Provide the (X, Y) coordinate of the cell's center where the given text is located.  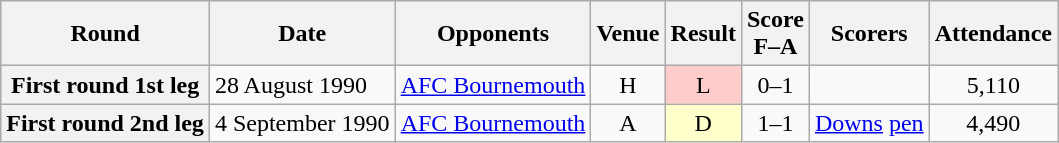
ScoreF–A (775, 34)
1–1 (775, 123)
Date (302, 34)
4 September 1990 (302, 123)
L (703, 85)
Venue (628, 34)
Opponents (493, 34)
28 August 1990 (302, 85)
First round 1st leg (106, 85)
H (628, 85)
0–1 (775, 85)
First round 2nd leg (106, 123)
5,110 (993, 85)
D (703, 123)
Attendance (993, 34)
Scorers (869, 34)
A (628, 123)
4,490 (993, 123)
Downs pen (869, 123)
Result (703, 34)
Round (106, 34)
